Search for the cell housing the specified text and yield its (X, Y) center coordinate. 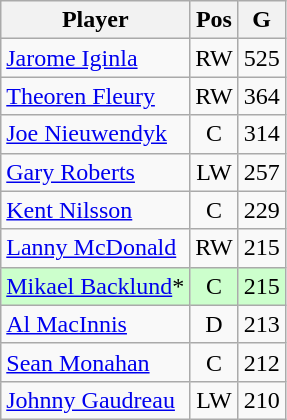
D (214, 324)
212 (262, 362)
G (262, 20)
Player (96, 20)
364 (262, 96)
213 (262, 324)
Al MacInnis (96, 324)
Pos (214, 20)
Gary Roberts (96, 172)
Theoren Fleury (96, 96)
Mikael Backlund* (96, 286)
314 (262, 134)
525 (262, 58)
Sean Monahan (96, 362)
210 (262, 400)
229 (262, 210)
Jarome Iginla (96, 58)
Kent Nilsson (96, 210)
Johnny Gaudreau (96, 400)
Lanny McDonald (96, 248)
Joe Nieuwendyk (96, 134)
257 (262, 172)
